Extract the [x, y] coordinate from the center of the cell holding the provided text.  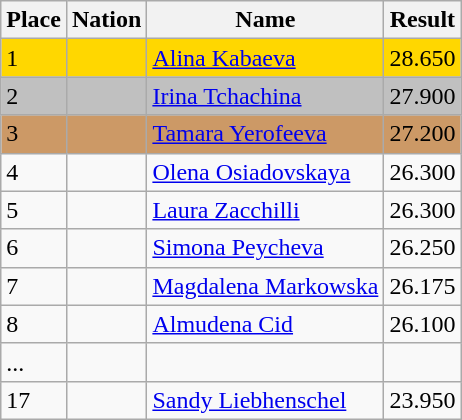
Magdalena Markowska [266, 286]
... [34, 362]
Place [34, 20]
27.200 [422, 134]
4 [34, 172]
Sandy Liebhenschel [266, 400]
Laura Zacchilli [266, 210]
Almudena Cid [266, 324]
23.950 [422, 400]
Olena Osiadovskaya [266, 172]
26.175 [422, 286]
17 [34, 400]
27.900 [422, 96]
Tamara Yerofeeva [266, 134]
26.250 [422, 248]
7 [34, 286]
Result [422, 20]
Simona Peycheva [266, 248]
Irina Tchachina [266, 96]
Nation [106, 20]
3 [34, 134]
5 [34, 210]
Name [266, 20]
1 [34, 58]
8 [34, 324]
26.100 [422, 324]
2 [34, 96]
Alina Kabaeva [266, 58]
28.650 [422, 58]
6 [34, 248]
